For the text-containing cell, return its midpoint in (x, y) coordinate format. 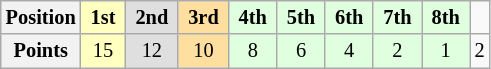
1st (104, 17)
7th (397, 17)
2nd (152, 17)
12 (152, 51)
6th (349, 17)
8th (446, 17)
10 (203, 51)
4 (349, 51)
4th (253, 17)
6 (301, 51)
15 (104, 51)
5th (301, 17)
Position (41, 17)
Points (41, 51)
8 (253, 51)
1 (446, 51)
3rd (203, 17)
